Return [x, y] of the center of cell containing provided text 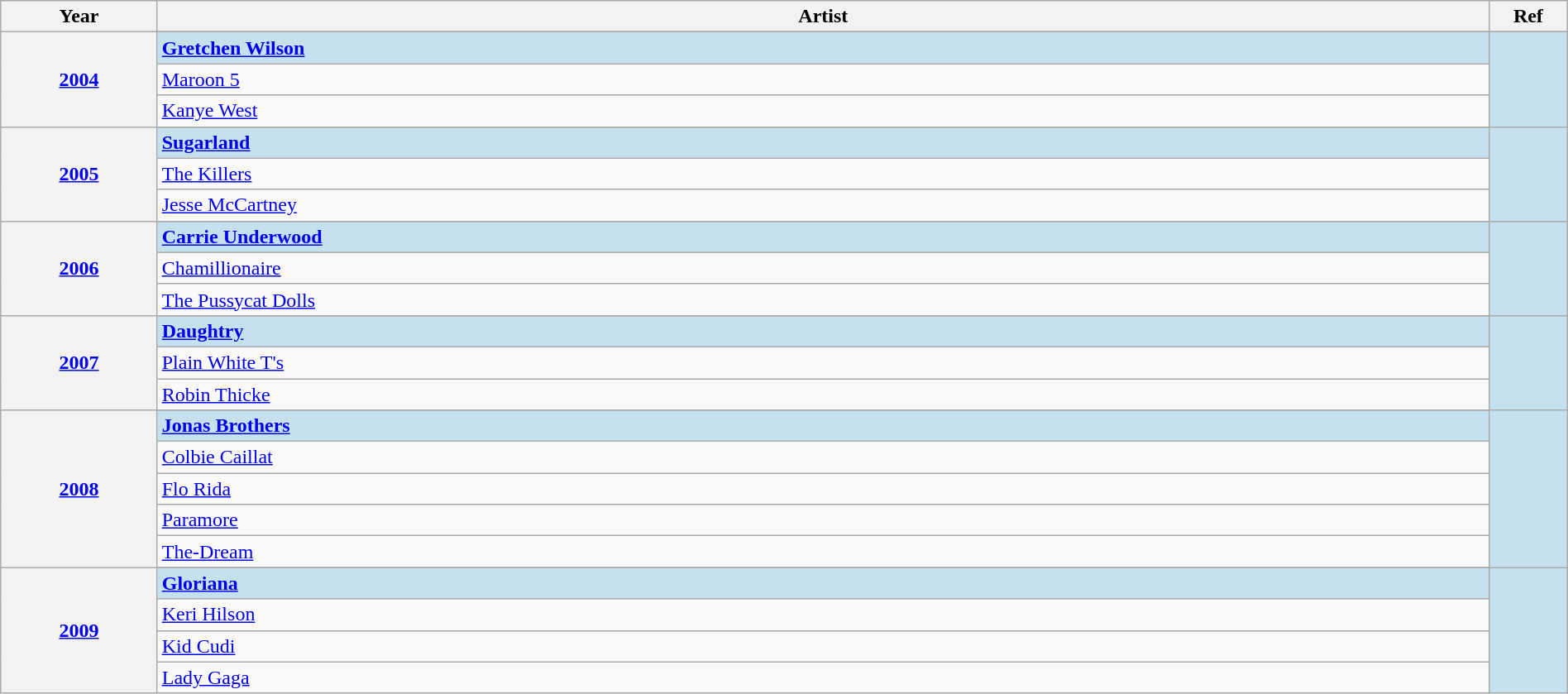
Daughtry [823, 331]
Kid Cudi [823, 646]
2009 [79, 630]
The-Dream [823, 552]
Maroon 5 [823, 79]
2007 [79, 362]
Plain White T's [823, 362]
2008 [79, 489]
Jesse McCartney [823, 205]
Keri Hilson [823, 615]
Gretchen Wilson [823, 48]
Jonas Brothers [823, 426]
Flo Rida [823, 489]
Lady Gaga [823, 677]
Ref [1528, 17]
Sugarland [823, 142]
Robin Thicke [823, 395]
Carrie Underwood [823, 237]
2006 [79, 268]
Gloriana [823, 583]
Artist [823, 17]
Chamillionaire [823, 268]
Year [79, 17]
Kanye West [823, 111]
2004 [79, 79]
The Pussycat Dolls [823, 299]
Colbie Caillat [823, 457]
2005 [79, 174]
Paramore [823, 520]
The Killers [823, 174]
